Locate the cell with the specified text and output its (X, Y) center coordinate. 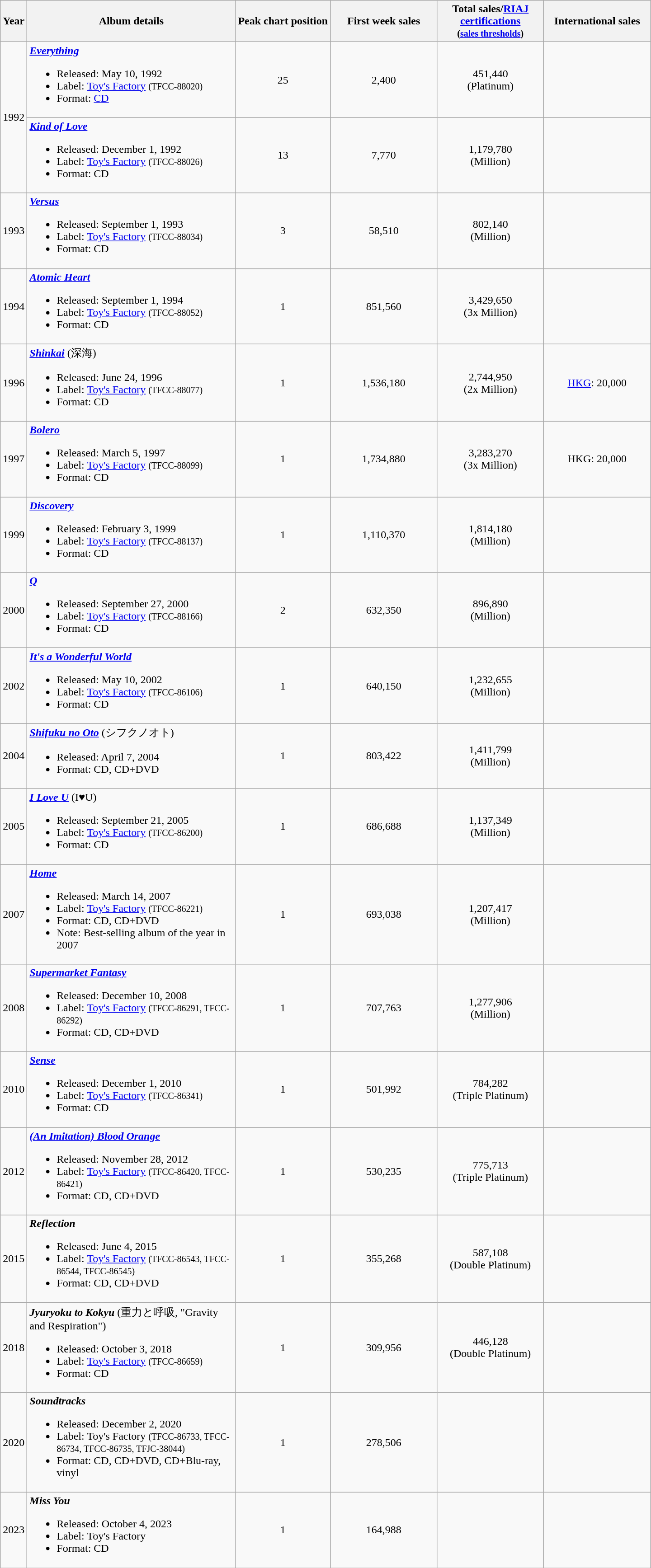
13 (283, 155)
2010 (14, 1090)
Shifuku no Oto (シフクノオト)Released: April 7, 2004Format: CD, CD+DVD (131, 756)
Jyuryoku to Kokyu (重力と呼吸, "Gravity and Respiration")Released: October 3, 2018Label: Toy's Factory (TFCC-86659)Format: CD (131, 1347)
3,283,270(3x Million) (491, 459)
3,429,650(3x Million) (491, 306)
2000 (14, 610)
2,400 (384, 80)
DiscoveryReleased: February 3, 1999Label: Toy's Factory (TFCC-88137)Format: CD (131, 535)
International sales (597, 21)
587,108(Double Platinum) (491, 1259)
309,956 (384, 1347)
Kind of LoveReleased: December 1, 1992Label: Toy's Factory (TFCC-88026)Format: CD (131, 155)
775,713(Triple Platinum) (491, 1171)
2 (283, 610)
VersusReleased: September 1, 1993Label: Toy's Factory (TFCC-88034)Format: CD (131, 230)
278,506 (384, 1442)
2,744,950(2x Million) (491, 383)
1,411,799(Million) (491, 756)
EverythingReleased: May 10, 1992Label: Toy's Factory (TFCC-88020)Format: CD (131, 80)
693,038 (384, 914)
Total sales/RIAJ certifications(sales thresholds) (491, 21)
632,350 (384, 610)
(An Imitation) Blood OrangeReleased: November 28, 2012Label: Toy's Factory (TFCC-86420, TFCC-86421)Format: CD, CD+DVD (131, 1171)
SoundtracksReleased: December 2, 2020Label: Toy's Factory (TFCC-86733, TFCC-86734, TFCC-86735, TFJC-38044)Format: CD, CD+DVD, CD+Blu-ray, vinyl (131, 1442)
2018 (14, 1347)
1996 (14, 383)
530,235 (384, 1171)
QReleased: September 27, 2000Label: Toy's Factory (TFCC-88166)Format: CD (131, 610)
707,763 (384, 1008)
2015 (14, 1259)
Miss YouReleased: October 4, 2023Label: Toy's FactoryFormat: CD (131, 1530)
HomeReleased: March 14, 2007Label: Toy's Factory (TFCC-86221)Format: CD, CD+DVDNote: Best-selling album of the year in 2007 (131, 914)
ReflectionReleased: June 4, 2015Label: Toy's Factory (TFCC-86543, TFCC-86544, TFCC-86545)Format: CD, CD+DVD (131, 1259)
1,814,180(Million) (491, 535)
1992 (14, 117)
2008 (14, 1008)
1,536,180 (384, 383)
I Love U (I♥U)Released: September 21, 2005Label: Toy's Factory (TFCC-86200)Format: CD (131, 826)
Atomic HeartReleased: September 1, 1994Label: Toy's Factory (TFCC-88052)Format: CD (131, 306)
2012 (14, 1171)
1,207,417(Million) (491, 914)
1,179,780(Million) (491, 155)
2002 (14, 686)
Album details (131, 21)
2007 (14, 914)
1,734,880 (384, 459)
784,282(Triple Platinum) (491, 1090)
Peak chart position (283, 21)
501,992 (384, 1090)
58,510 (384, 230)
First week sales (384, 21)
It's a Wonderful WorldReleased: May 10, 2002Label: Toy's Factory (TFCC-86106)Format: CD (131, 686)
1997 (14, 459)
803,422 (384, 756)
640,150 (384, 686)
1,110,370 (384, 535)
1,137,349(Million) (491, 826)
3 (283, 230)
2004 (14, 756)
451,440(Platinum) (491, 80)
1,277,906(Million) (491, 1008)
896,890(Million) (491, 610)
2023 (14, 1530)
Supermarket FantasyReleased: December 10, 2008Label: Toy's Factory (TFCC-86291, TFCC-86292)Format: CD, CD+DVD (131, 1008)
355,268 (384, 1259)
BoleroReleased: March 5, 1997Label: Toy's Factory (TFCC-88099)Format: CD (131, 459)
851,560 (384, 306)
2005 (14, 826)
164,988 (384, 1530)
7,770 (384, 155)
Shinkai (深海)Released: June 24, 1996Label: Toy's Factory (TFCC-88077)Format: CD (131, 383)
25 (283, 80)
Year (14, 21)
1993 (14, 230)
1999 (14, 535)
1,232,655(Million) (491, 686)
686,688 (384, 826)
802,140(Million) (491, 230)
446,128(Double Platinum) (491, 1347)
2020 (14, 1442)
SenseReleased: December 1, 2010Label: Toy's Factory (TFCC-86341)Format: CD (131, 1090)
1994 (14, 306)
